Output the (x, y) coordinate of the center of the cell containing the given text.  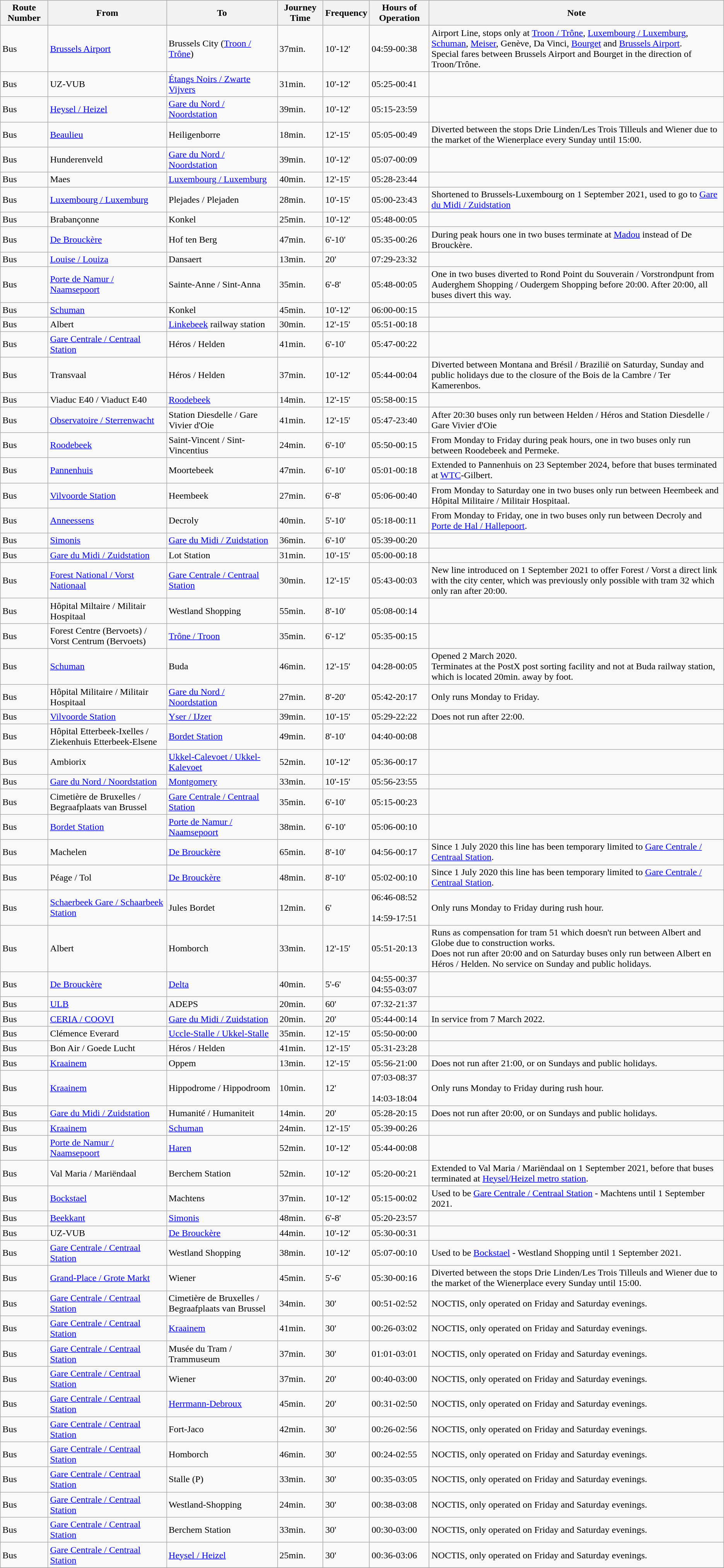
Ambiorix (108, 762)
Brussels Airport (108, 49)
65min. (300, 852)
Heembeek (222, 495)
05:35-00:26 (399, 239)
44min. (300, 1233)
00:26-02:56 (399, 1429)
Oppem (222, 1063)
Maes (108, 180)
05:50-00:15 (399, 445)
12min. (300, 908)
04:56-00:17 (399, 852)
Grand-Place / Grote Markt (108, 1278)
To (222, 13)
Does not run after 21:00, or on Sundays and public holidays. (576, 1063)
Used to be Gare Centrale / Centraal Station - Machtens until 1 September 2021. (576, 1199)
Forest National / Vorst Nationaal (108, 580)
05:08-00:14 (399, 610)
Lot Station (222, 555)
Stalle (P) (222, 1479)
05:58-00:15 (399, 400)
00:36-03:06 (399, 1555)
During peak hours one in two buses terminate at Madou instead of De Brouckère. (576, 239)
Westland-Shopping (222, 1505)
05:07-00:09 (399, 159)
Only runs Monday to Friday. (576, 696)
04:59-00:38 (399, 49)
Route Number (24, 13)
05:00-00:18 (399, 555)
05:44-00:08 (399, 1148)
After 20:30 buses only run between Helden / Héros and Station Diesdelle / Gare Vivier d'Oie (576, 420)
05:47-23:40 (399, 420)
00:24-02:55 (399, 1455)
Shortened to Brussels-Luxembourg on 1 September 2021, used to go to Gare du Midi / Zuidstation (576, 200)
00:51-02:52 (399, 1303)
ULB (108, 1004)
05:36-00:17 (399, 762)
Montgomery (222, 782)
05:05-00:49 (399, 135)
Note (576, 13)
00:31-02:50 (399, 1404)
05:51-20:13 (399, 949)
Uccle-Stalle / Ukkel-Stalle (222, 1033)
05:02-00:10 (399, 877)
07:29-23:32 (399, 259)
04:55-00:3704:55-03:07 (399, 984)
05:07-00:10 (399, 1253)
Frequency (346, 13)
Diverted between Montana and Brésil / Brazilië on Saturday, Sunday and public holidays due to the closure of the Bois de la Cambre / Ter Kamerenbos. (576, 375)
CERIA / COOVI (108, 1019)
60' (346, 1004)
05:43-00:03 (399, 580)
Used to be Bockstael - Westland Shopping until 1 September 2021. (576, 1253)
05:47-00:22 (399, 344)
Extended to Val Maria / Mariëndaal on 1 September 2021, before that buses terminated at Heysel/Heizel metro station. (576, 1173)
00:40-03:00 (399, 1379)
55min. (300, 610)
05:30-00:31 (399, 1233)
6' (346, 908)
ADEPS (222, 1004)
07:32-21:37 (399, 1004)
8'-20' (346, 696)
05:15-00:23 (399, 802)
Herrmann-Debroux (222, 1404)
05:39-00:26 (399, 1128)
Pannenhuis (108, 470)
Does not run after 22:00. (576, 717)
05:28-20:15 (399, 1113)
05:00-23:43 (399, 200)
06:46-08:5214:59-17:51 (399, 908)
05:01-00:18 (399, 470)
05:25-00:41 (399, 84)
10min. (300, 1088)
Hôpital Miltaire / Militair Hospitaal (108, 610)
05:15-23:59 (399, 109)
From Monday to Saturday one in two buses only run between Heembeek and Hôpital Militaire / Militair Hospitaal. (576, 495)
Ukkel-Calevoet / Ukkel-Kalevoet (222, 762)
00:26-03:02 (399, 1329)
Dansaert (222, 259)
Bockstael (108, 1199)
Jules Bordet (222, 908)
Linkebeek railway station (222, 325)
05:56-21:00 (399, 1063)
18min. (300, 135)
Brussels City (Troon / Trône) (222, 49)
Humanité / Humaniteit (222, 1113)
In service from 7 March 2022. (576, 1019)
05:44-00:04 (399, 375)
Machtens (222, 1199)
Viaduc E40 / Viaduct E40 (108, 400)
Anneessens (108, 521)
00:30-03:00 (399, 1530)
05:29-22:22 (399, 717)
Buda (222, 666)
5'-10' (346, 521)
05:31-23:28 (399, 1048)
Péage / Tol (108, 877)
Plejades / Plejaden (222, 200)
05:42-20:17 (399, 696)
01:01-03:01 (399, 1353)
05:15-00:02 (399, 1199)
From (108, 13)
Trône / Troon (222, 636)
6'-12' (346, 636)
05:20-00:21 (399, 1173)
From Monday to Friday, one in two buses only run between Decroly and Porte de Hal / Hallepoort. (576, 521)
Extended to Pannenhuis on 23 September 2024, before that buses terminated at WTC-Gilbert. (576, 470)
Beaulieu (108, 135)
Clémence Everard (108, 1033)
28min. (300, 200)
05:44-00:14 (399, 1019)
Fort-Jaco (222, 1429)
Hippodrome / Hippodroom (222, 1088)
Saint-Vincent / Sint-Vincentius (222, 445)
Étangs Noirs / Zwarte Vijvers (222, 84)
Schaerbeek Gare / Schaarbeek Station (108, 908)
Val Maria / Mariëndaal (108, 1173)
Station Diesdelle / Gare Vivier d'Oie (222, 420)
Hôpital Etterbeek-Ixelles / Ziekenhuis Etterbeek-Elsene (108, 737)
34min. (300, 1303)
Hunderenveld (108, 159)
04:28-00:05 (399, 666)
Opened 2 March 2020.Terminates at the PostX post sorting facility and not at Buda railway station, which is located 20min. away by foot. (576, 666)
Musée du Tram / Trammuseum (222, 1353)
Delta (222, 984)
06:00-00:15 (399, 310)
Journey Time (300, 13)
Yser / IJzer (222, 717)
00:38-03:08 (399, 1505)
Hours of Operation (399, 13)
Hôpital Militaire / Militair Hospitaal (108, 696)
12' (346, 1088)
Moortebeek (222, 470)
07:03-08:3714:03-18:04 (399, 1088)
Louise / Louiza (108, 259)
05:50-00:00 (399, 1033)
05:56-23:55 (399, 782)
49min. (300, 737)
05:35-00:15 (399, 636)
Machelen (108, 852)
Haren (222, 1148)
Decroly (222, 521)
Forest Centre (Bervoets) / Vorst Centrum (Bervoets) (108, 636)
36min. (300, 540)
Beekkant (108, 1218)
05:06-00:40 (399, 495)
05:39-00:20 (399, 540)
05:30-00:16 (399, 1278)
Heiligenborre (222, 135)
05:28-23:44 (399, 180)
05:18-00:11 (399, 521)
Sainte-Anne / Sint-Anna (222, 284)
05:06-00:10 (399, 827)
05:51-00:18 (399, 325)
42min. (300, 1429)
04:40-00:08 (399, 737)
From Monday to Friday during peak hours, one in two buses only run between Roodebeek and Permeke. (576, 445)
Brabançonne (108, 219)
Transvaal (108, 375)
00:35-03:05 (399, 1479)
Hof ten Berg (222, 239)
Observatoire / Sterrenwacht (108, 420)
Bon Air / Goede Lucht (108, 1048)
05:20-23:57 (399, 1218)
Does not run after 20:00, or on Sundays and public holidays. (576, 1113)
